Find where the given text appears and provide that cell's center as [x, y] coordinate. 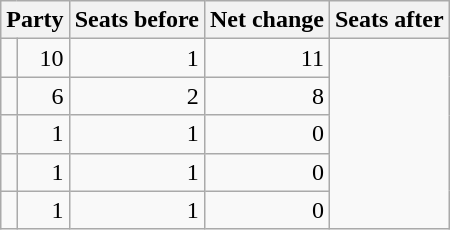
2 [136, 96]
Net change [266, 20]
Seats before [136, 20]
6 [43, 96]
8 [266, 96]
10 [43, 58]
Seats after [389, 20]
Party [35, 20]
11 [266, 58]
